Find where the given text appears and provide that cell's center as [x, y] coordinate. 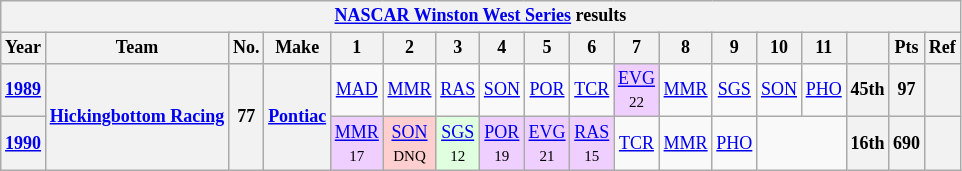
POR19 [502, 144]
NASCAR Winston West Series results [480, 16]
5 [547, 48]
8 [686, 48]
EVG22 [637, 90]
1989 [24, 90]
1990 [24, 144]
690 [907, 144]
RAS [458, 90]
1 [356, 48]
POR [547, 90]
7 [637, 48]
77 [246, 116]
16th [868, 144]
Hickingbottom Racing [136, 116]
MMR17 [356, 144]
Team [136, 48]
10 [780, 48]
97 [907, 90]
Pts [907, 48]
SGS [734, 90]
11 [824, 48]
Pontiac [298, 116]
2 [410, 48]
Year [24, 48]
4 [502, 48]
Make [298, 48]
MAD [356, 90]
6 [592, 48]
SGS12 [458, 144]
EVG21 [547, 144]
3 [458, 48]
Ref [942, 48]
SONDNQ [410, 144]
RAS15 [592, 144]
9 [734, 48]
45th [868, 90]
No. [246, 48]
